Scan for the cell matching the given text and deliver its (X, Y) coordinate at center. 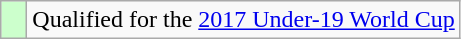
Qualified for the 2017 Under-19 World Cup (244, 20)
